For the text-containing cell, return its midpoint in (x, y) coordinate format. 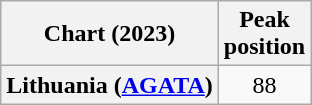
Lithuania (AGATA) (110, 85)
Peakposition (264, 34)
Chart (2023) (110, 34)
88 (264, 85)
